Return (x, y) of the center of cell containing provided text 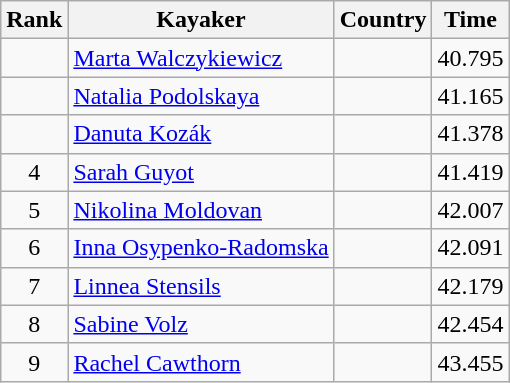
Sarah Guyot (201, 172)
6 (34, 248)
42.007 (470, 210)
7 (34, 286)
41.165 (470, 96)
Linnea Stensils (201, 286)
41.378 (470, 134)
Kayaker (201, 20)
41.419 (470, 172)
Rachel Cawthorn (201, 362)
8 (34, 324)
9 (34, 362)
5 (34, 210)
42.179 (470, 286)
Rank (34, 20)
Marta Walczykiewicz (201, 58)
Inna Osypenko-Radomska (201, 248)
4 (34, 172)
Time (470, 20)
Danuta Kozák (201, 134)
Natalia Podolskaya (201, 96)
42.091 (470, 248)
43.455 (470, 362)
42.454 (470, 324)
Sabine Volz (201, 324)
Country (383, 20)
Nikolina Moldovan (201, 210)
40.795 (470, 58)
